Pinpoint the cell where the given text exists, returning its [X, Y] midpoint coordinate. 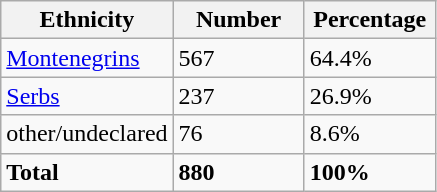
237 [238, 96]
8.6% [370, 134]
other/undeclared [87, 134]
880 [238, 172]
100% [370, 172]
26.9% [370, 96]
76 [238, 134]
Serbs [87, 96]
Number [238, 20]
Percentage [370, 20]
Montenegrins [87, 58]
Total [87, 172]
64.4% [370, 58]
567 [238, 58]
Ethnicity [87, 20]
